Return (x, y) of the center of cell containing provided text 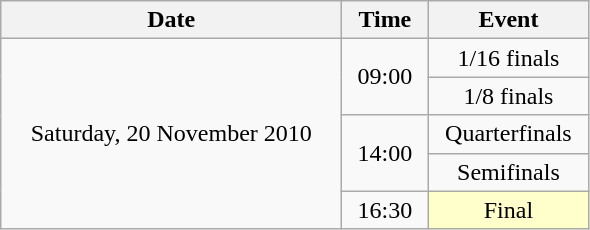
Quarterfinals (508, 134)
Date (172, 20)
09:00 (385, 77)
Time (385, 20)
Event (508, 20)
1/16 finals (508, 58)
Semifinals (508, 172)
Final (508, 210)
Saturday, 20 November 2010 (172, 134)
14:00 (385, 153)
1/8 finals (508, 96)
16:30 (385, 210)
